Determine the [X, Y] coordinate at the center of the cell enclosing the given text.  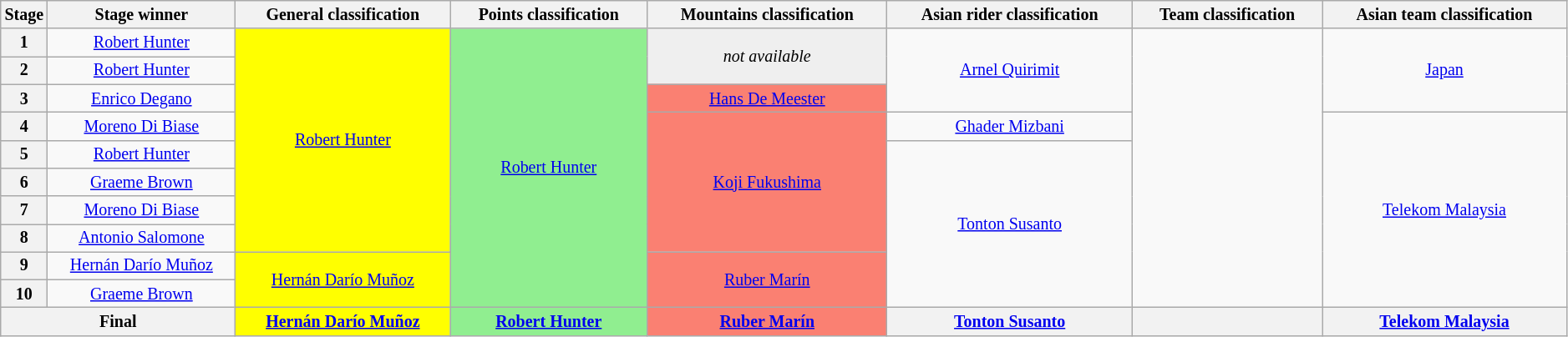
Team classification [1226, 15]
Mountains classification [767, 15]
Koji Fukushima [767, 182]
Final [119, 322]
Points classification [549, 15]
Asian rider classification [1009, 15]
2 [24, 70]
9 [24, 265]
not available [767, 57]
6 [24, 182]
Asian team classification [1445, 15]
5 [24, 153]
8 [24, 239]
7 [24, 210]
4 [24, 127]
3 [24, 98]
Japan [1445, 71]
Hans De Meester [767, 98]
Arnel Quirimit [1009, 71]
Antonio Salomone [142, 239]
Stage [24, 15]
Ghader Mizbani [1009, 127]
Stage winner [142, 15]
General classification [343, 15]
Enrico Degano [142, 98]
10 [24, 294]
1 [24, 43]
